For the text-containing cell, return its midpoint in [X, Y] coordinate format. 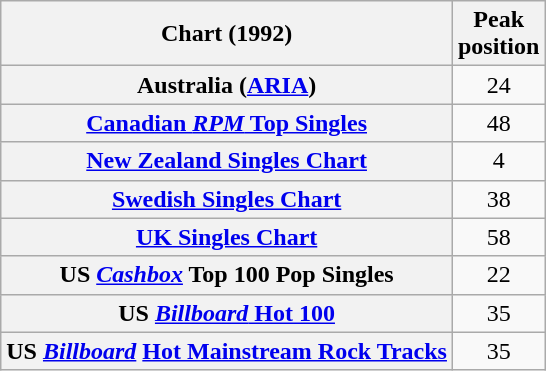
Australia (ARIA) [227, 85]
US Billboard Hot 100 [227, 313]
38 [498, 199]
Chart (1992) [227, 34]
US Billboard Hot Mainstream Rock Tracks [227, 351]
Swedish Singles Chart [227, 199]
22 [498, 275]
UK Singles Chart [227, 237]
4 [498, 161]
US Cashbox Top 100 Pop Singles [227, 275]
Peakposition [498, 34]
48 [498, 123]
58 [498, 237]
24 [498, 85]
Canadian RPM Top Singles [227, 123]
New Zealand Singles Chart [227, 161]
